Scan for the cell matching the given text and deliver its [X, Y] coordinate at center. 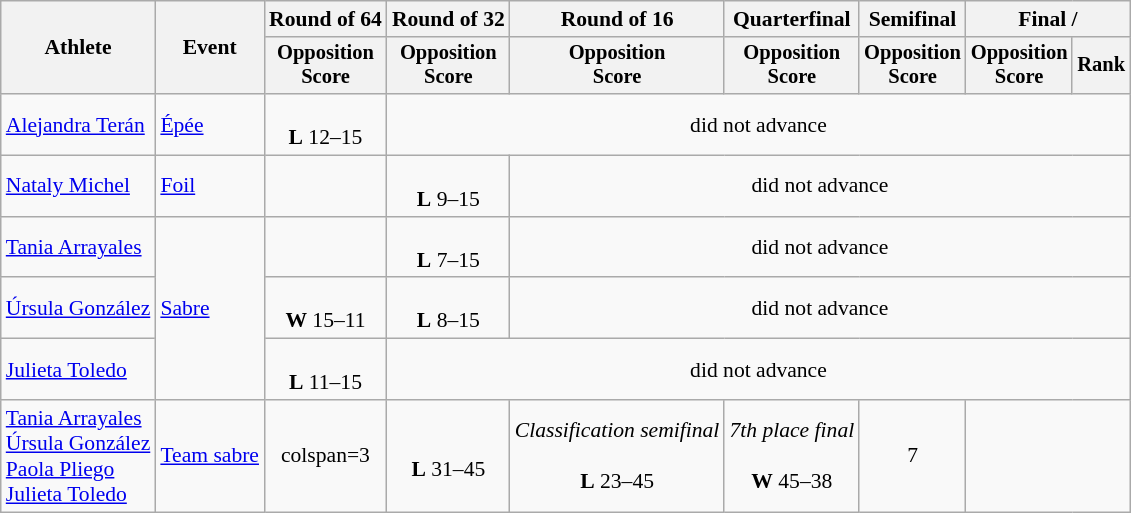
L 12–15 [326, 124]
Team sabre [210, 456]
7 [912, 456]
W 15–11 [326, 308]
Foil [210, 186]
L 9–15 [448, 186]
Round of 32 [448, 19]
Tania ArrayalesÚrsula GonzálezPaola PliegoJulieta Toledo [78, 456]
Athlete [78, 48]
L 11–15 [326, 370]
Round of 16 [618, 19]
Rank [1101, 66]
L 7–15 [448, 248]
L 8–15 [448, 308]
Alejandra Terán [78, 124]
7th place finalW 45–38 [792, 456]
Final / [1048, 19]
L 31–45 [448, 456]
Event [210, 48]
Épée [210, 124]
Julieta Toledo [78, 370]
Semifinal [912, 19]
Sabre [210, 308]
Nataly Michel [78, 186]
Tania Arrayales [78, 248]
Round of 64 [326, 19]
Classification semifinalL 23–45 [618, 456]
colspan=3 [326, 456]
Úrsula González [78, 308]
Quarterfinal [792, 19]
